Provide the (X, Y) coordinate of the cell's center where the given text is located.  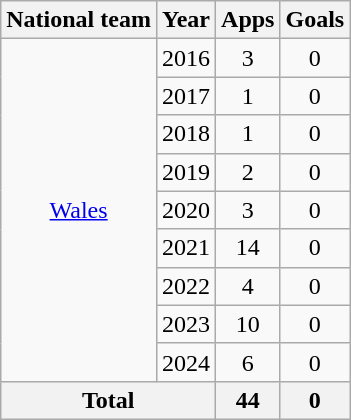
2021 (186, 248)
Apps (248, 20)
44 (248, 400)
10 (248, 324)
2016 (186, 58)
14 (248, 248)
2024 (186, 362)
2023 (186, 324)
Total (108, 400)
National team (79, 20)
4 (248, 286)
6 (248, 362)
2 (248, 172)
Wales (79, 210)
2018 (186, 134)
Year (186, 20)
2022 (186, 286)
Goals (315, 20)
2017 (186, 96)
2020 (186, 210)
2019 (186, 172)
